For the text-containing cell, return its midpoint in [X, Y] coordinate format. 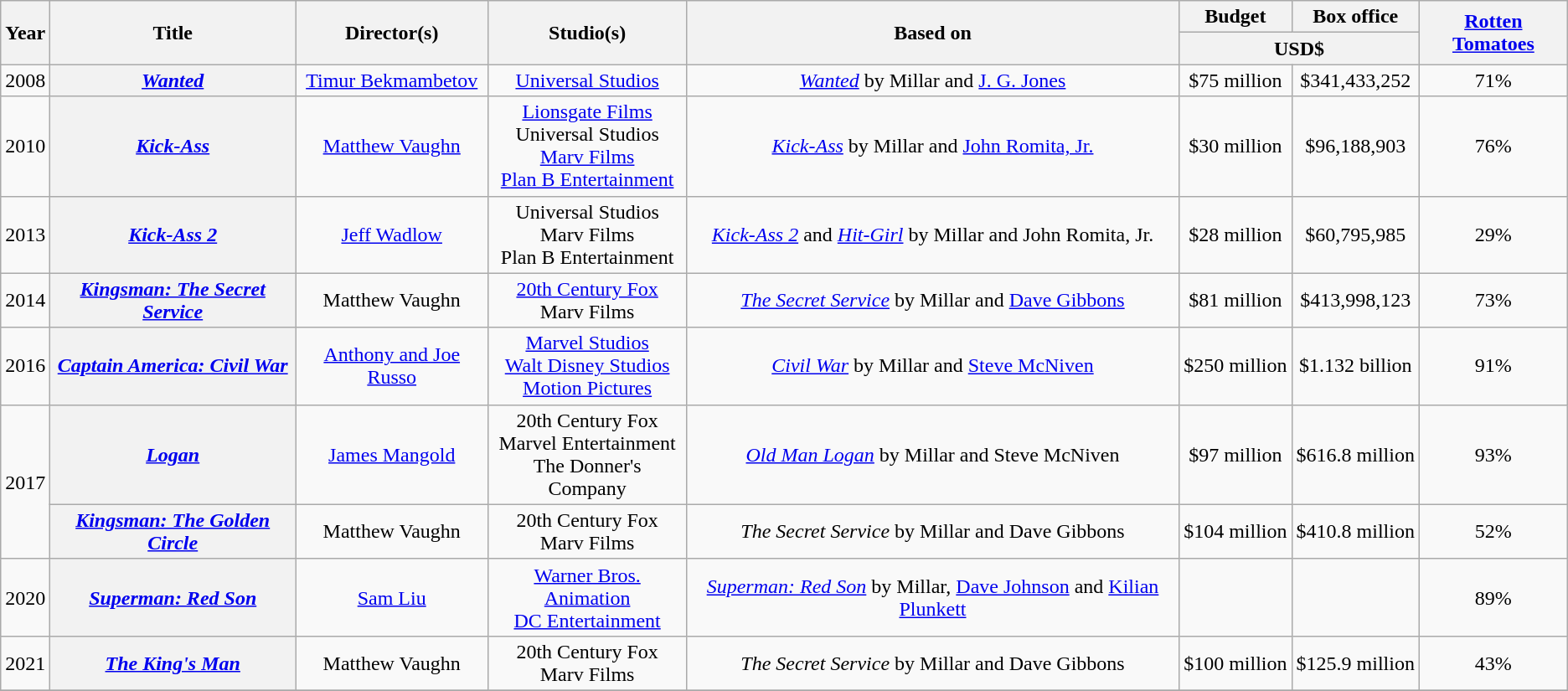
$413,998,123 [1355, 300]
$125.9 million [1355, 663]
Anthony and Joe Russo [392, 366]
$341,433,252 [1355, 80]
Title [173, 33]
Wanted [173, 80]
2014 [25, 300]
$1.132 billion [1355, 366]
USD$ [1300, 49]
91% [1493, 366]
$75 million [1235, 80]
Studio(s) [588, 33]
Captain America: Civil War [173, 366]
$410.8 million [1355, 531]
Sam Liu [392, 597]
Kick-Ass by Millar and John Romita, Jr. [932, 146]
James Mangold [392, 454]
Lionsgate FilmsUniversal StudiosMarv FilmsPlan B Entertainment [588, 146]
Marvel StudiosWalt Disney StudiosMotion Pictures [588, 366]
Universal StudiosMarv FilmsPlan B Entertainment [588, 235]
Old Man Logan by Millar and Steve McNiven [932, 454]
43% [1493, 663]
Universal Studios [588, 80]
$250 million [1235, 366]
Box office [1355, 17]
$81 million [1235, 300]
Kick-Ass 2 and Hit-Girl by Millar and John Romita, Jr. [932, 235]
$97 million [1235, 454]
Based on [932, 33]
$96,188,903 [1355, 146]
$28 million [1235, 235]
76% [1493, 146]
$60,795,985 [1355, 235]
Jeff Wadlow [392, 235]
Superman: Red Son [173, 597]
Year [25, 33]
Director(s) [392, 33]
The King's Man [173, 663]
Warner Bros. AnimationDC Entertainment [588, 597]
Rotten Tomatoes [1493, 33]
2008 [25, 80]
2020 [25, 597]
Timur Bekmambetov [392, 80]
2013 [25, 235]
$30 million [1235, 146]
2021 [25, 663]
89% [1493, 597]
Kick-Ass [173, 146]
$100 million [1235, 663]
Kingsman: The Secret Service [173, 300]
Wanted by Millar and J. G. Jones [932, 80]
20th Century FoxMarvel EntertainmentThe Donner's Company [588, 454]
93% [1493, 454]
Kick-Ass 2 [173, 235]
73% [1493, 300]
Kingsman: The Golden Circle [173, 531]
2010 [25, 146]
Superman: Red Son by Millar, Dave Johnson and Kilian Plunkett [932, 597]
2016 [25, 366]
$104 million [1235, 531]
$616.8 million [1355, 454]
Logan [173, 454]
29% [1493, 235]
Civil War by Millar and Steve McNiven [932, 366]
71% [1493, 80]
Budget [1235, 17]
52% [1493, 531]
2017 [25, 482]
